Extract the (X, Y) coordinate from the center of the cell holding the provided text.  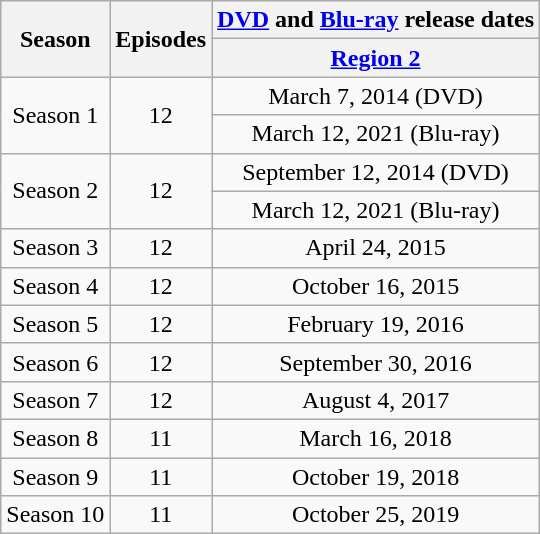
April 24, 2015 (376, 248)
Season 2 (56, 191)
February 19, 2016 (376, 324)
Region 2 (376, 58)
Season 7 (56, 400)
Season (56, 39)
Season 1 (56, 115)
Season 10 (56, 515)
Season 5 (56, 324)
DVD and Blu-ray release dates (376, 20)
Season 4 (56, 286)
October 16, 2015 (376, 286)
August 4, 2017 (376, 400)
September 12, 2014 (DVD) (376, 172)
March 7, 2014 (DVD) (376, 96)
March 16, 2018 (376, 438)
Season 3 (56, 248)
Episodes (161, 39)
Season 9 (56, 477)
October 25, 2019 (376, 515)
Season 8 (56, 438)
October 19, 2018 (376, 477)
Season 6 (56, 362)
September 30, 2016 (376, 362)
